Return the (X, Y) coordinate for the center point of the cell that contains the specified text.  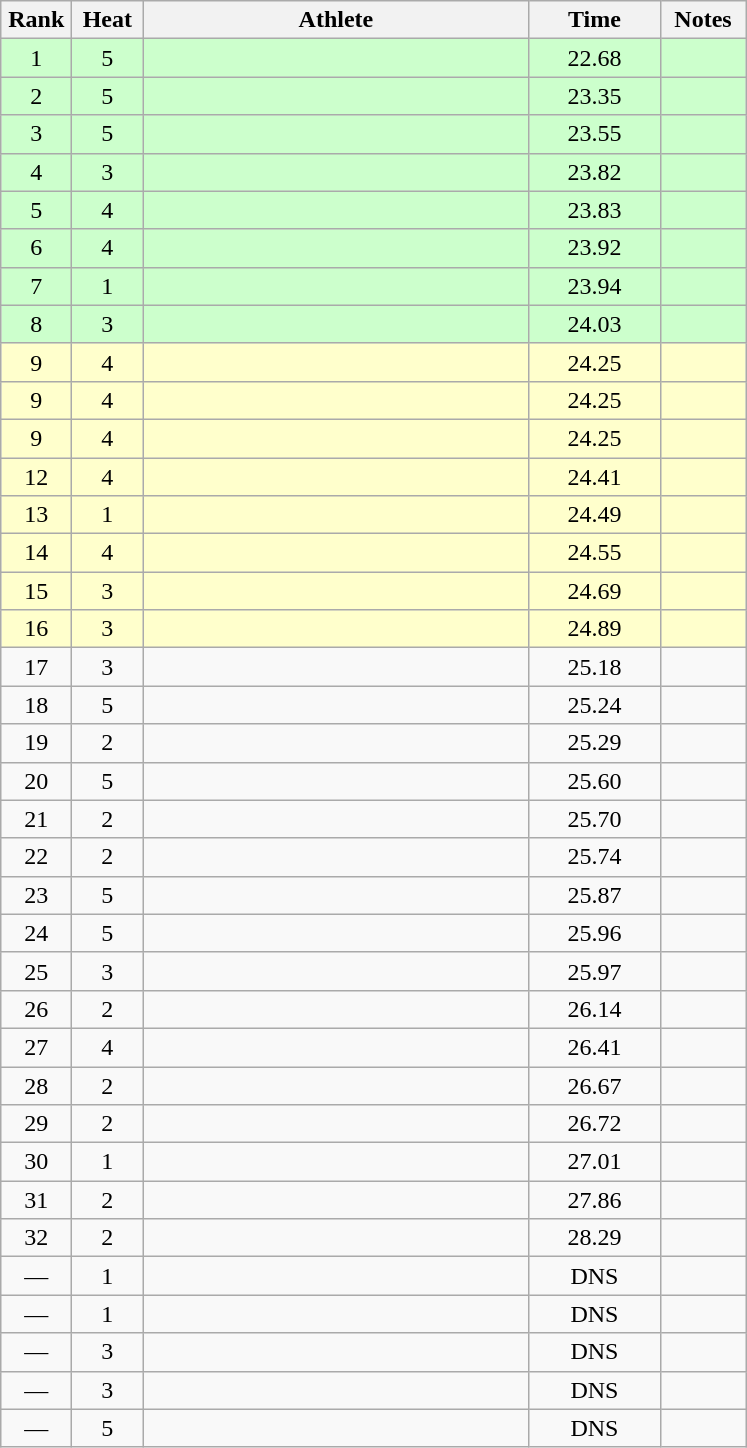
17 (36, 667)
25.24 (594, 705)
24 (36, 933)
31 (36, 1200)
23.35 (594, 96)
23.55 (594, 134)
6 (36, 248)
25.70 (594, 819)
8 (36, 324)
22 (36, 857)
26.72 (594, 1124)
26.67 (594, 1085)
Time (594, 20)
25.87 (594, 895)
30 (36, 1162)
27.86 (594, 1200)
23.82 (594, 172)
25.96 (594, 933)
16 (36, 629)
Athlete (336, 20)
28.29 (594, 1238)
24.55 (594, 553)
27.01 (594, 1162)
26 (36, 1009)
28 (36, 1085)
Heat (108, 20)
23.92 (594, 248)
32 (36, 1238)
26.14 (594, 1009)
15 (36, 591)
19 (36, 743)
24.49 (594, 515)
25.74 (594, 857)
23.94 (594, 286)
25.18 (594, 667)
20 (36, 781)
24.41 (594, 477)
18 (36, 705)
24.69 (594, 591)
23.83 (594, 210)
14 (36, 553)
27 (36, 1047)
24.89 (594, 629)
23 (36, 895)
25.97 (594, 971)
25 (36, 971)
24.03 (594, 324)
13 (36, 515)
12 (36, 477)
21 (36, 819)
29 (36, 1124)
7 (36, 286)
Rank (36, 20)
25.29 (594, 743)
25.60 (594, 781)
26.41 (594, 1047)
Notes (703, 20)
22.68 (594, 58)
